For the text-containing cell, return its midpoint in [x, y] coordinate format. 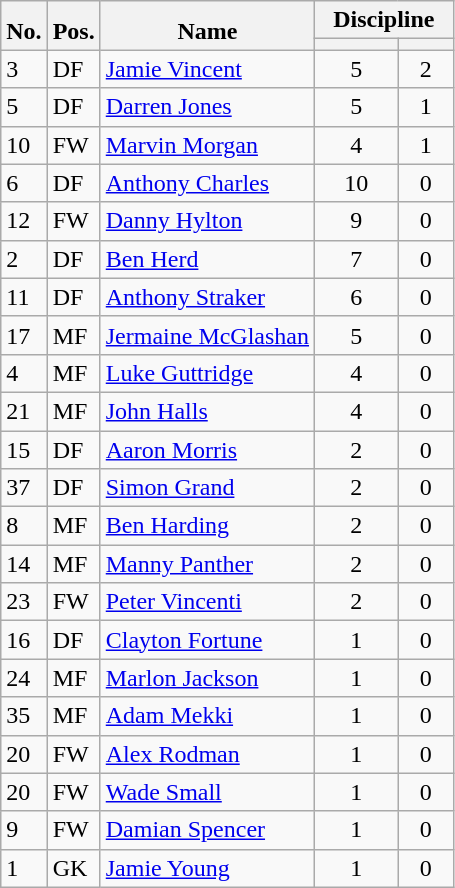
Marlon Jackson [207, 678]
Anthony Straker [207, 297]
23 [24, 602]
Jermaine McGlashan [207, 335]
Ben Herd [207, 259]
Clayton Fortune [207, 640]
Simon Grand [207, 488]
35 [24, 716]
17 [24, 335]
Darren Jones [207, 107]
Manny Panther [207, 564]
Luke Guttridge [207, 373]
Adam Mekki [207, 716]
15 [24, 449]
Ben Harding [207, 526]
Jamie Vincent [207, 69]
12 [24, 221]
11 [24, 297]
Jamie Young [207, 868]
Name [207, 26]
37 [24, 488]
Anthony Charles [207, 183]
8 [24, 526]
John Halls [207, 411]
No. [24, 26]
Damian Spencer [207, 830]
Alex Rodman [207, 754]
Marvin Morgan [207, 145]
14 [24, 564]
Discipline [384, 20]
7 [357, 259]
Wade Small [207, 792]
Danny Hylton [207, 221]
16 [24, 640]
21 [24, 411]
3 [24, 69]
Peter Vincenti [207, 602]
24 [24, 678]
Aaron Morris [207, 449]
Pos. [74, 26]
GK [74, 868]
